From the cell containing the given text, extract its center point as [X, Y] coordinate. 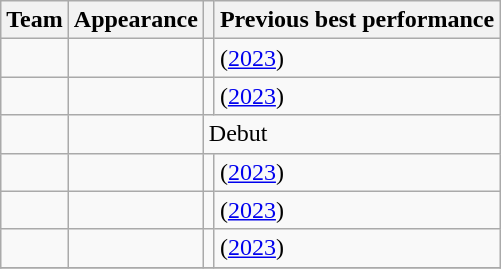
Team [35, 20]
Appearance [136, 20]
Debut [351, 134]
Previous best performance [356, 20]
